Detect which cell encompasses the target text, then output its (X, Y) center coordinate. 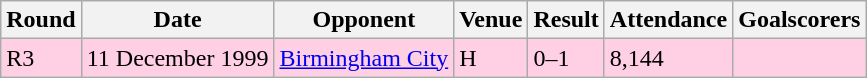
Date (178, 20)
Venue (491, 20)
8,144 (668, 58)
Round (41, 20)
11 December 1999 (178, 58)
Opponent (364, 20)
Attendance (668, 20)
Birmingham City (364, 58)
Result (566, 20)
R3 (41, 58)
0–1 (566, 58)
H (491, 58)
Goalscorers (800, 20)
